For the text-containing cell, return its midpoint in [x, y] coordinate format. 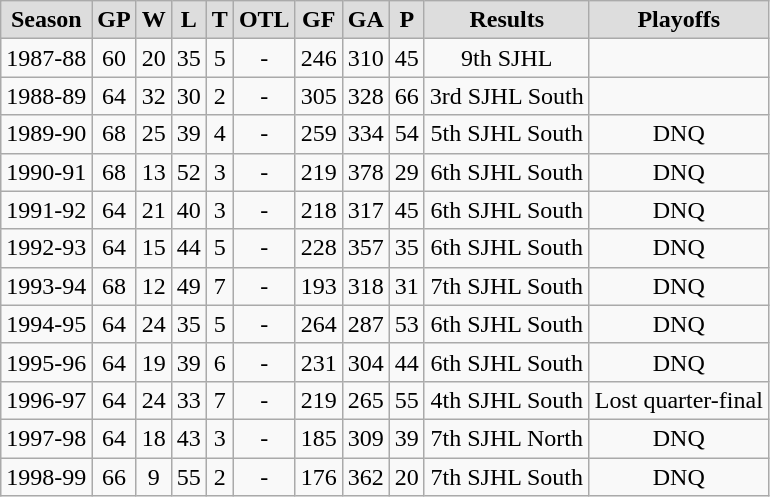
21 [154, 210]
304 [366, 362]
GA [366, 20]
GF [318, 20]
12 [154, 286]
265 [366, 400]
1991-92 [46, 210]
309 [366, 438]
31 [406, 286]
1988-89 [46, 96]
29 [406, 172]
185 [318, 438]
1995-96 [46, 362]
25 [154, 134]
GP [114, 20]
P [406, 20]
328 [366, 96]
357 [366, 248]
231 [318, 362]
OTL [264, 20]
T [220, 20]
15 [154, 248]
52 [188, 172]
13 [154, 172]
L [188, 20]
60 [114, 58]
54 [406, 134]
193 [318, 286]
287 [366, 324]
1990-91 [46, 172]
9th SJHL [506, 58]
Lost quarter-final [678, 400]
259 [318, 134]
1992-93 [46, 248]
32 [154, 96]
1998-99 [46, 477]
310 [366, 58]
Results [506, 20]
1996-97 [46, 400]
305 [318, 96]
5th SJHL South [506, 134]
1989-90 [46, 134]
33 [188, 400]
318 [366, 286]
1997-98 [46, 438]
30 [188, 96]
43 [188, 438]
228 [318, 248]
4 [220, 134]
40 [188, 210]
3rd SJHL South [506, 96]
53 [406, 324]
246 [318, 58]
378 [366, 172]
362 [366, 477]
Season [46, 20]
19 [154, 362]
6 [220, 362]
Playoffs [678, 20]
W [154, 20]
18 [154, 438]
7th SJHL North [506, 438]
4th SJHL South [506, 400]
317 [366, 210]
264 [318, 324]
334 [366, 134]
1994-95 [46, 324]
49 [188, 286]
218 [318, 210]
1993-94 [46, 286]
1987-88 [46, 58]
176 [318, 477]
9 [154, 477]
